For the text-containing cell, return its midpoint in [x, y] coordinate format. 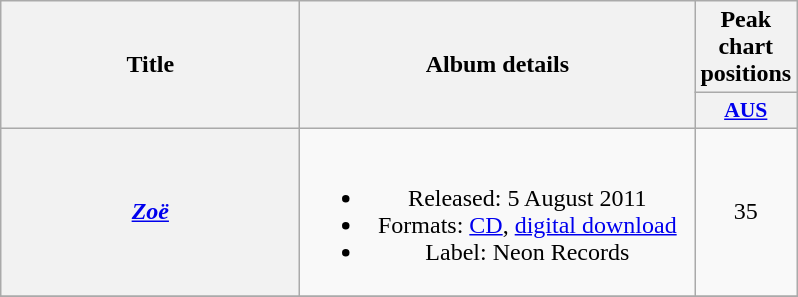
Peak chart positions [746, 47]
Zoë [150, 212]
AUS [746, 111]
35 [746, 212]
Album details [498, 65]
Released: 5 August 2011Formats: CD, digital downloadLabel: Neon Records [498, 212]
Title [150, 65]
